Provide the [X, Y] coordinate of the cell's center where the given text is located.  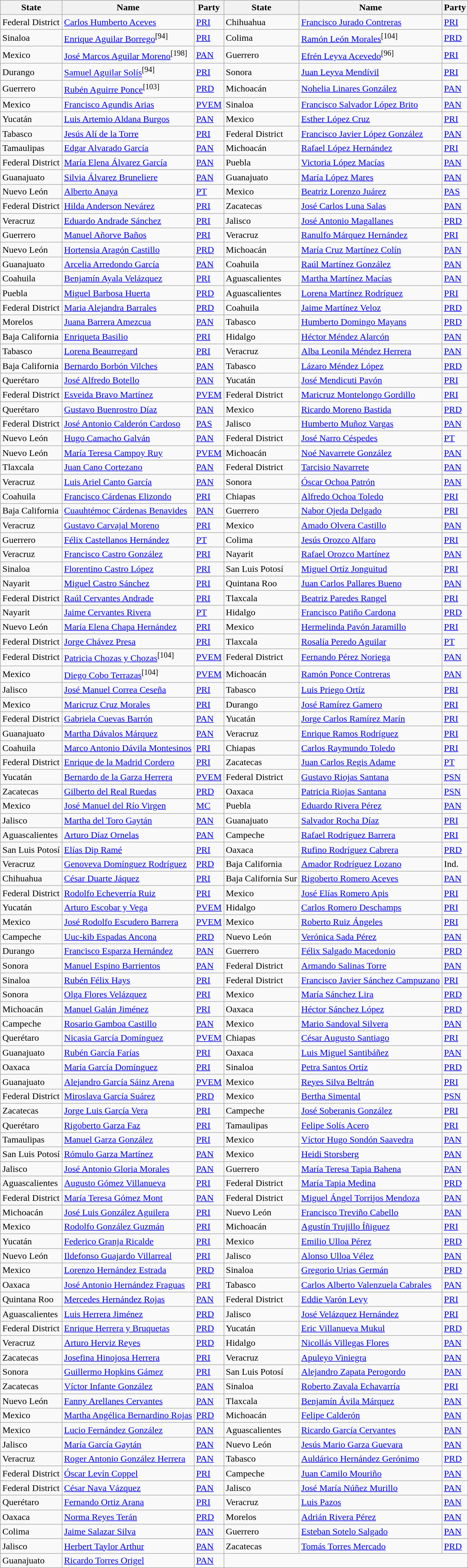
Jaime Cervantes Rivera [128, 612]
José Soberanis González [370, 1111]
Edgar Alvarado García [128, 148]
Hilda Anderson Nevárez [128, 206]
Ricardo Moreno Bastida [370, 409]
Manuel Espino Barrientos [128, 966]
María García Gaytán [128, 1444]
Diego Cobo Terrazas[104] [128, 674]
Jaime Martínez Veloz [370, 308]
Enrique de la Madrid Cordero [128, 762]
Juan Camilo Mouriño [370, 1473]
Ranulfo Márquez Hernández [370, 235]
Juana Barrera Amezcua [128, 322]
Federico Granja Ricalde [128, 1241]
Martha del Toro Gaytán [128, 820]
Rigoberto Romero Aceves [370, 878]
Adrián Rivera Pérez [370, 1517]
Benjamín Ávila Márquez [370, 1401]
Alfredo Ochoa Toledo [370, 496]
Olga Flores Velázquez [128, 995]
Roberto Ruiz Ángeles [370, 922]
Apuleyo Viniegra [370, 1357]
Bertha Simental [370, 1096]
Carlos Humberto Aceves [128, 22]
Eduardo Andrade Sánchez [128, 221]
Amador Rodríguez Lozano [370, 864]
Rafael López Hernández [370, 148]
Beatriz Lorenzo Juárez [370, 191]
Marco Antonio Dávila Montesinos [128, 748]
Hugo Camacho Galván [128, 438]
Alberto Anaya [128, 191]
Manuel Galán Jiménez [128, 1009]
Patricia Chozas y Chozas[104] [128, 657]
Ramón León Morales[104] [370, 38]
José Narro Céspedes [370, 438]
José Antonio Gloria Morales [128, 1169]
José Antonio Calderón Cardoso [128, 424]
José Velázquez Hernández [370, 1314]
Herbert Taylor Arthur [128, 1546]
Luis Ariel Canto García [128, 482]
José Manuel del Río Virgen [128, 806]
José María Núñez Murillo [370, 1488]
María García Domínguez [128, 1067]
María Teresa Tapia Bahena [370, 1169]
Óscar Ochoa Patrón [370, 482]
Lorena Beaurregard [128, 351]
Rufino Rodríguez Cabrera [370, 849]
Noé Navarrete González [370, 453]
Bernardo Borbón Vilches [128, 366]
Norma Reyes Terán [128, 1517]
Francisco Agundis Arias [128, 104]
María Cruz Martínez Colín [370, 250]
Reyes Silva Beltrán [370, 1082]
César Augusto Santiago [370, 1038]
Verónica Sada Pérez [370, 937]
Félix Salgado Macedonio [370, 951]
Eddie Varón Levy [370, 1299]
José Antonio Hernández Fraguas [128, 1285]
Ildefonso Guajardo Villarreal [128, 1256]
Francisco Salvador López Brito [370, 104]
Uuc-kib Espadas Ancona [128, 937]
Héctor Sánchez López [370, 1009]
Óscar Levín Coppel [128, 1473]
Carlos Alberto Valenzuela Cabrales [370, 1285]
Beatriz Paredes Rangel [370, 598]
María Elena Álvarez García [128, 162]
Félix Castellanos Hernández [128, 540]
Victoria López Macías [370, 162]
Francisco Javier López González [370, 133]
Alonso Ulloa Vélez [370, 1256]
Efrén Leyva Acevedo[96] [370, 55]
José Carlos Luna Salas [370, 206]
Hermelinda Pavón Jaramillo [370, 627]
Rubén García Farías [128, 1053]
Nicasia García Domínguez [128, 1038]
Miguel Ángel Torrijos Mendoza [370, 1198]
Felipe Solís Acero [370, 1125]
José Elías Romero Apis [370, 893]
Juan Cano Cortezano [128, 467]
Benjamín Ayala Velázquez [128, 279]
Roberto Zavala Echavarría [370, 1387]
Raúl Cervantes Andrade [128, 598]
Juan Leyva Mendívil [370, 72]
Arturo Escobar y Vega [128, 908]
María Tapia Medina [370, 1183]
José Rodolfo Escudero Barrera [128, 922]
Tomás Torres Mercado [370, 1546]
Ramón Ponce Contreras [370, 674]
Humberto Domingo Mayans [370, 322]
Rosario Gamboa Castillo [128, 1024]
Gustavo Carvajal Moreno [128, 525]
Miguel Castro Sánchez [128, 583]
Miroslava García Suárez [128, 1096]
Mercedes Hernández Rojas [128, 1299]
José Marcos Aguilar Moreno[198] [128, 55]
Heidi Storsberg [370, 1154]
Héctor Méndez Alarcón [370, 337]
Francisco Patiño Cardona [370, 612]
Rafael Rodríguez Barrera [370, 835]
Roger Antonio González Herrera [128, 1459]
Lázaro Méndez López [370, 366]
Rubén Félix Hays [128, 980]
Jesús Orozco Alfaro [370, 540]
Emilio Ulloa Pérez [370, 1241]
Ricardo García Cervantes [370, 1430]
María Teresa Campoy Ruy [128, 453]
Gregorio Urias Germán [370, 1270]
Baja California Sur [262, 878]
José Alfredo Botello [128, 380]
Maria Alejandra Barrales [128, 308]
María Elena Chapa Hernández [128, 627]
Carlos Raymundo Toledo [370, 748]
Víctor Hugo Sondón Saavedra [370, 1140]
Nicollás Villegas Flores [370, 1343]
Josefina Hinojosa Herrera [128, 1357]
Maricruz Montelongo Gordillo [370, 395]
Arturo Díaz Ornelas [128, 835]
Esveida Bravo Martínez [128, 395]
Lucio Fernández González [128, 1430]
Martha Dávalos Márquez [128, 733]
Fernando Ortiz Arana [128, 1502]
César Nava Vázquez [128, 1488]
Arcelia Arredondo García [128, 264]
Martha Angélica Bernardino Rojas [128, 1416]
José Mendicuti Pavón [370, 380]
José Luis González Aguilera [128, 1212]
Luis Pazos [370, 1502]
Luis Artemio Aldana Burgos [128, 119]
Manuel Garza González [128, 1140]
Lorenzo Hernández Estrada [128, 1270]
Esteban Sotelo Salgado [370, 1531]
Silvia Álvarez Bruneliere [128, 177]
Gabriela Cuevas Barrón [128, 719]
Maricruz Cruz Morales [128, 705]
Luis Priego Ortíz [370, 690]
Rafael Orozco Martínez [370, 554]
Nohelia Linares González [370, 89]
Agustín Trujillo Íñiguez [370, 1227]
Gustavo Riojas Santana [370, 777]
Luis Herrera Jiménez [128, 1314]
Juan Carlos Pallares Bueno [370, 583]
Gilberto del Real Ruedas [128, 791]
Jorge Carlos Ramírez Marín [370, 719]
Armando Salinas Torre [370, 966]
Samuel Aguilar Solís[94] [128, 72]
Rigoberto Garza Faz [128, 1125]
Jorge Chávez Presa [128, 641]
Rodolfo Echeverría Ruiz [128, 893]
Francisco Esparza Hernández [128, 951]
Enrique Ramos Rodríguez [370, 733]
Enriqueta Basilio [128, 337]
José Manuel Correa Ceseña [128, 690]
Eric Villanueva Mukul [370, 1328]
Francisco Cárdenas Elizondo [128, 496]
Arturo Herviz Reyes [128, 1343]
MC [209, 806]
Fernando Pérez Noriega [370, 657]
Felipe Calderón [370, 1416]
Auldárico Hernández Gerónimo [370, 1459]
Ind. [455, 864]
Salvador Rocha Díaz [370, 820]
José Antonio Magallanes [370, 221]
María López Mares [370, 177]
Hortensia Aragón Castillo [128, 250]
Francisco Jurado Contreras [370, 22]
Tarcisio Navarrete [370, 467]
Alejandro García Sáinz Arena [128, 1082]
Humberto Muñoz Vargas [370, 424]
Gustavo Buenrostro Díaz [128, 409]
Fanny Arellanes Cervantes [128, 1401]
Ricardo Torres Origel [128, 1560]
Luis Miguel Santibáñez [370, 1053]
Lorena Martínez Rodríguez [370, 293]
Rosalía Peredo Aguilar [370, 641]
Francisco Javier Sánchez Campuzano [370, 980]
Augusto Gómez Villanueva [128, 1183]
Rubén Aguirre Ponce[103] [128, 89]
María Teresa Gómez Mont [128, 1198]
Bernardo de la Garza Herrera [128, 777]
Nabor Ojeda Delgado [370, 511]
María Sánchez Lira [370, 995]
Genoveva Domínguez Rodríguez [128, 864]
Manuel Añorve Baños [128, 235]
Jaime Salazar Silva [128, 1531]
Rodolfo González Guzmán [128, 1227]
César Duarte Jáquez [128, 878]
Miguel Barbosa Huerta [128, 293]
Jesús Alí de la Torre [128, 133]
José Ramírez Gamero [370, 705]
Florentino Castro López [128, 569]
Eduardo Rivera Pérez [370, 806]
Miguel Ortíz Jonguitud [370, 569]
Víctor Infante González [128, 1387]
Amado Olvera Castillo [370, 525]
Alba Leonila Méndez Herrera [370, 351]
Francisco Castro González [128, 554]
Guillermo Hopkins Gámez [128, 1372]
Patricia Riojas Santana [370, 791]
Esther López Cruz [370, 119]
Jesús Mario Garza Guevara [370, 1444]
Rómulo Garza Martínez [128, 1154]
Cuauhtémoc Cárdenas Benavides [128, 511]
Enrique Aguilar Borrego[94] [128, 38]
Enrique Herrera y Bruquetas [128, 1328]
Raúl Martínez González [370, 264]
Juan Carlos Regis Adame [370, 762]
Francisco Treviño Cabello [370, 1212]
Carlos Romero Deschamps [370, 908]
Alejandro Zapata Perogordo [370, 1372]
Mario Sandoval Silvera [370, 1024]
Elías Dip Ramé [128, 849]
Martha Martínez Macías [370, 279]
Petra Santos Ortíz [370, 1067]
Jorge Luis García Vera [128, 1111]
